Locate the cell with the specified text and output its (X, Y) center coordinate. 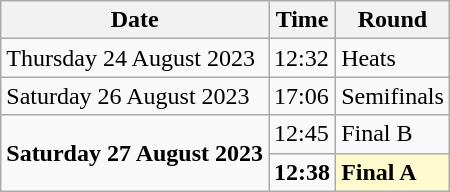
Final A (393, 172)
Semifinals (393, 96)
12:38 (302, 172)
Saturday 27 August 2023 (135, 153)
Thursday 24 August 2023 (135, 58)
Saturday 26 August 2023 (135, 96)
12:45 (302, 134)
Heats (393, 58)
Round (393, 20)
17:06 (302, 96)
Final B (393, 134)
Date (135, 20)
12:32 (302, 58)
Time (302, 20)
